For the text-containing cell, return its midpoint in [x, y] coordinate format. 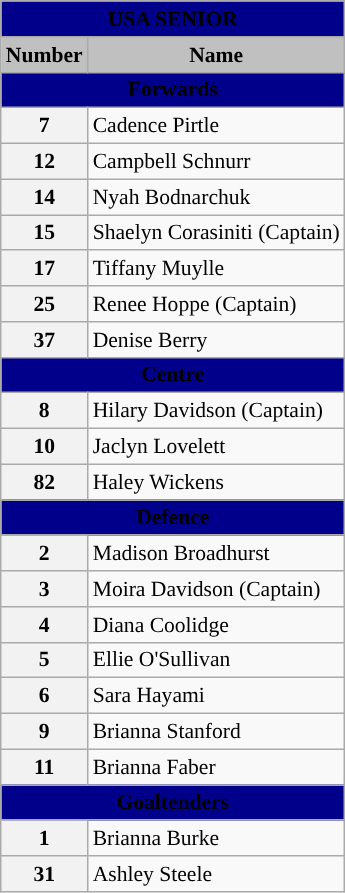
Shaelyn Corasiniti (Captain) [216, 233]
2 [44, 554]
Jaclyn Lovelett [216, 447]
17 [44, 269]
Tiffany Muylle [216, 269]
USA SENIOR [173, 19]
6 [44, 696]
1 [44, 839]
Brianna Stanford [216, 732]
Goaltenders [173, 803]
7 [44, 126]
Defence [173, 518]
Denise Berry [216, 340]
Sara Hayami [216, 696]
Renee Hoppe (Captain) [216, 304]
37 [44, 340]
Name [216, 55]
Ellie O'Sullivan [216, 660]
Nyah Bodnarchuk [216, 197]
14 [44, 197]
Diana Coolidge [216, 625]
12 [44, 162]
Brianna Burke [216, 839]
10 [44, 447]
Hilary Davidson (Captain) [216, 411]
Cadence Pirtle [216, 126]
31 [44, 874]
Haley Wickens [216, 482]
5 [44, 660]
11 [44, 767]
9 [44, 732]
Madison Broadhurst [216, 554]
25 [44, 304]
Moira Davidson (Captain) [216, 589]
Brianna Faber [216, 767]
Number [44, 55]
82 [44, 482]
Forwards [173, 90]
3 [44, 589]
4 [44, 625]
15 [44, 233]
Ashley Steele [216, 874]
8 [44, 411]
Campbell Schnurr [216, 162]
Centre [173, 375]
